Return the (x, y) coordinate for the center point of the cell that contains the specified text.  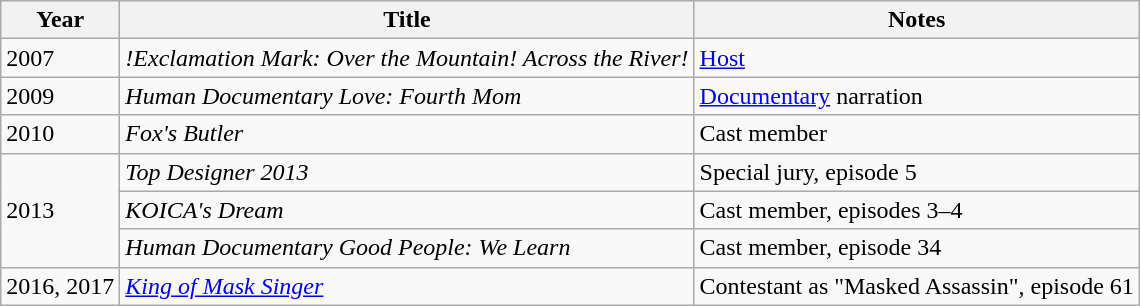
Top Designer 2013 (407, 172)
!Exclamation Mark: Over the Mountain! Across the River! (407, 58)
2009 (60, 96)
King of Mask Singer (407, 286)
KOICA's Dream (407, 210)
Year (60, 20)
Contestant as "Masked Assassin", episode 61 (916, 286)
Cast member, episodes 3–4 (916, 210)
Human Documentary Love: Fourth Mom (407, 96)
2016, 2017 (60, 286)
Fox's Butler (407, 134)
Title (407, 20)
Cast member, episode 34 (916, 248)
Cast member (916, 134)
2013 (60, 210)
Human Documentary Good People: We Learn (407, 248)
Special jury, episode 5 (916, 172)
2007 (60, 58)
Host (916, 58)
2010 (60, 134)
Notes (916, 20)
Documentary narration (916, 96)
